Detect which cell encompasses the target text, then output its [x, y] center coordinate. 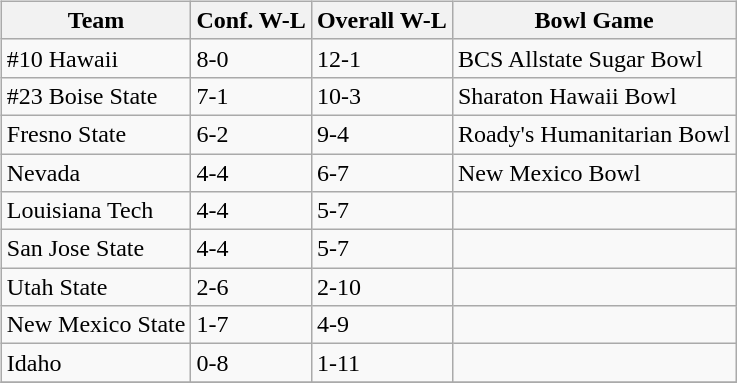
Idaho [96, 363]
New Mexico Bowl [594, 173]
Sharaton Hawaii Bowl [594, 96]
10-3 [382, 96]
Bowl Game [594, 20]
Team [96, 20]
Louisiana Tech [96, 211]
1-11 [382, 363]
New Mexico State [96, 325]
Nevada [96, 173]
9-4 [382, 134]
8-0 [251, 58]
Fresno State [96, 134]
2-10 [382, 287]
12-1 [382, 58]
6-7 [382, 173]
1-7 [251, 325]
Conf. W-L [251, 20]
Utah State [96, 287]
7-1 [251, 96]
San Jose State [96, 249]
6-2 [251, 134]
#23 Boise State [96, 96]
#10 Hawaii [96, 58]
4-9 [382, 325]
Roady's Humanitarian Bowl [594, 134]
Overall W-L [382, 20]
BCS Allstate Sugar Bowl [594, 58]
0-8 [251, 363]
2-6 [251, 287]
